From the cell containing the given text, extract its center point as [x, y] coordinate. 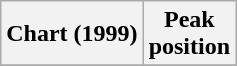
Chart (1999) [72, 34]
Peakposition [189, 34]
